Scan for the cell matching the given text and deliver its [x, y] coordinate at center. 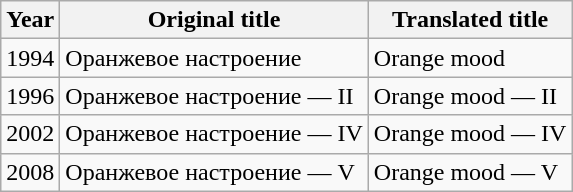
Orange mood — IV [470, 134]
1996 [30, 96]
Translated title [470, 20]
Оранжевое настроение — II [214, 96]
2008 [30, 172]
Оранжевое настроение — V [214, 172]
Orange mood [470, 58]
Original title [214, 20]
2002 [30, 134]
Orange mood — II [470, 96]
Orange mood — V [470, 172]
Оранжевое настроение [214, 58]
Year [30, 20]
1994 [30, 58]
Оранжевое настроение — IV [214, 134]
